Determine the [X, Y] coordinate at the center of the cell enclosing the given text.  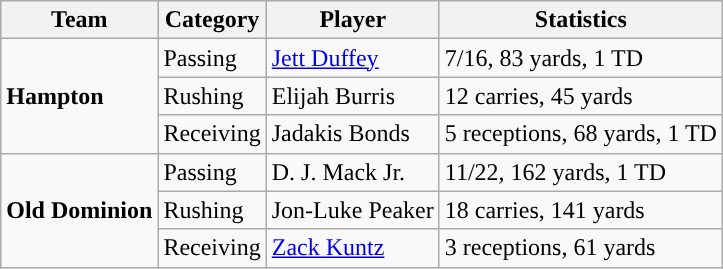
7/16, 83 yards, 1 TD [580, 58]
Player [352, 20]
Jadakis Bonds [352, 134]
Jett Duffey [352, 58]
Zack Kuntz [352, 248]
D. J. Mack Jr. [352, 172]
Category [212, 20]
Team [80, 20]
Old Dominion [80, 210]
5 receptions, 68 yards, 1 TD [580, 134]
18 carries, 141 yards [580, 210]
Hampton [80, 96]
Statistics [580, 20]
12 carries, 45 yards [580, 96]
3 receptions, 61 yards [580, 248]
Jon-Luke Peaker [352, 210]
Elijah Burris [352, 96]
11/22, 162 yards, 1 TD [580, 172]
